Pinpoint the cell where the given text exists, returning its [x, y] midpoint coordinate. 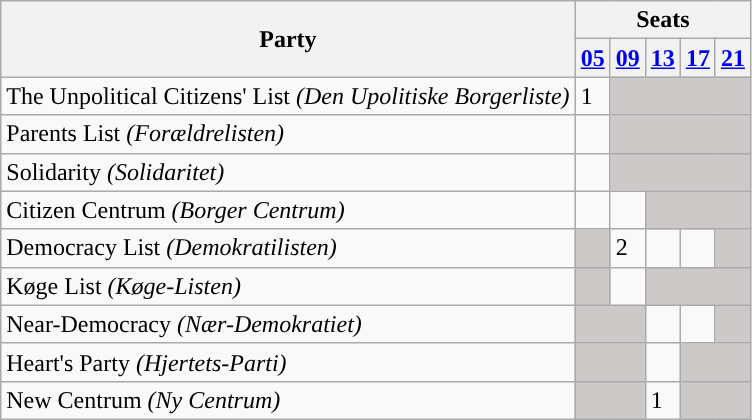
Democracy List (Demokratilisten) [288, 248]
The Unpolitical Citizens' List (Den Upolitiske Borgerliste) [288, 96]
Seats [662, 20]
New Centrum (Ny Centrum) [288, 400]
Party [288, 39]
21 [732, 58]
09 [628, 58]
Heart's Party (Hjertets-Parti) [288, 362]
Køge List (Køge-Listen) [288, 286]
Near-Democracy (Nær-Demokratiet) [288, 324]
Parents List (Forældrelisten) [288, 134]
17 [698, 58]
13 [662, 58]
2 [628, 248]
Solidarity (Solidaritet) [288, 172]
05 [592, 58]
Citizen Centrum (Borger Centrum) [288, 210]
